Search for the cell housing the specified text and yield its [X, Y] center coordinate. 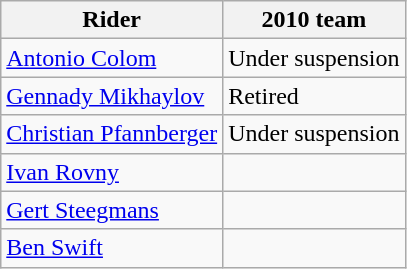
Gennady Mikhaylov [112, 96]
2010 team [314, 20]
Retired [314, 96]
Gert Steegmans [112, 210]
Christian Pfannberger [112, 134]
Ben Swift [112, 248]
Antonio Colom [112, 58]
Rider [112, 20]
Ivan Rovny [112, 172]
